Identify which cell holds the provided text, then report its (X, Y) central coordinate. 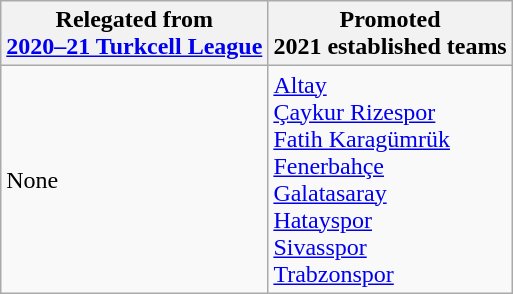
Promoted2021 established teams (390, 34)
None (134, 180)
AltayÇaykur RizesporFatih KaragümrükFenerbahçeGalatasarayHataysporSivassporTrabzonspor (390, 180)
Relegated from2020–21 Turkcell League (134, 34)
